Search for the cell housing the specified text and yield its [x, y] center coordinate. 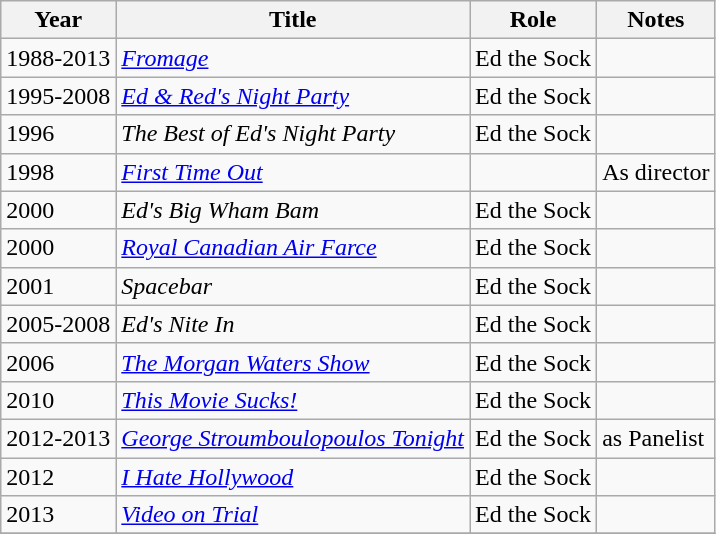
Notes [656, 20]
1995-2008 [58, 96]
The Morgan Waters Show [293, 362]
Spacebar [293, 286]
2006 [58, 362]
2013 [58, 515]
1996 [58, 134]
First Time Out [293, 172]
Year [58, 20]
Video on Trial [293, 515]
Title [293, 20]
Fromage [293, 58]
as Panelist [656, 438]
I Hate Hollywood [293, 477]
1998 [58, 172]
Ed's Nite In [293, 324]
Royal Canadian Air Farce [293, 248]
2012-2013 [58, 438]
As director [656, 172]
This Movie Sucks! [293, 400]
2012 [58, 477]
Ed & Red's Night Party [293, 96]
2001 [58, 286]
2005-2008 [58, 324]
George Stroumboulopoulos Tonight [293, 438]
Ed's Big Wham Bam [293, 210]
The Best of Ed's Night Party [293, 134]
Role [534, 20]
1988-2013 [58, 58]
2010 [58, 400]
